Detect which cell encompasses the target text, then output its (X, Y) center coordinate. 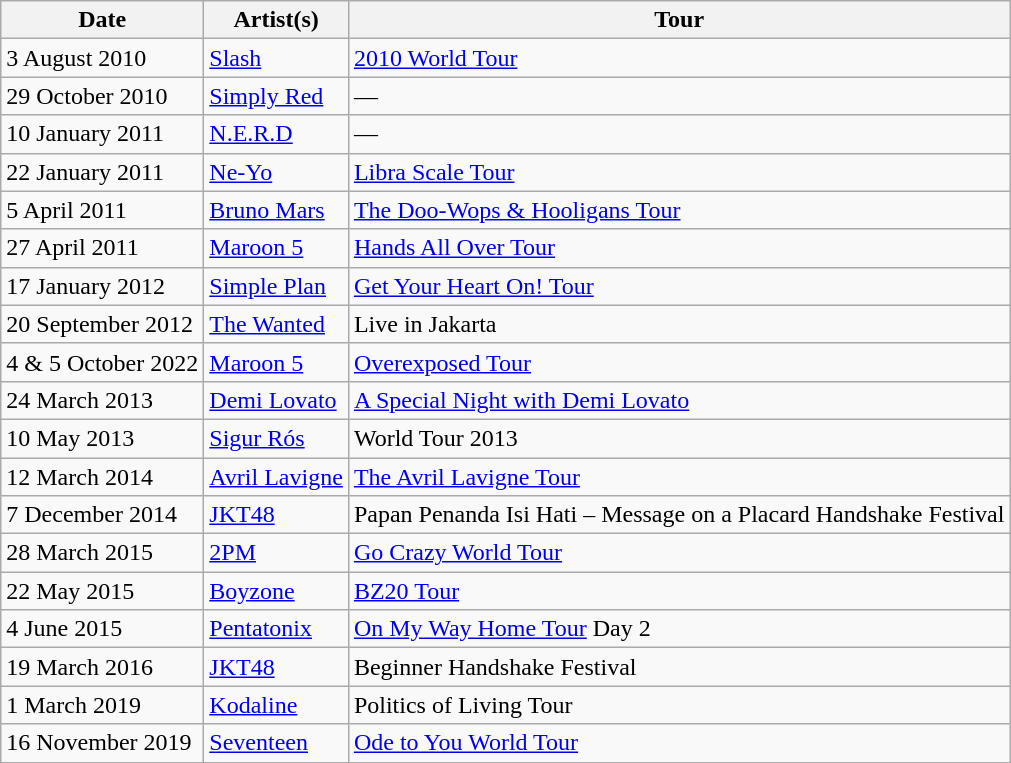
Simply Red (276, 96)
World Tour 2013 (679, 438)
Live in Jakarta (679, 324)
17 January 2012 (102, 286)
Politics of Living Tour (679, 705)
Go Crazy World Tour (679, 553)
Boyzone (276, 591)
Demi Lovato (276, 400)
19 March 2016 (102, 667)
Ne-Yo (276, 172)
4 & 5 October 2022 (102, 362)
Tour (679, 20)
29 October 2010 (102, 96)
N.E.R.D (276, 134)
Beginner Handshake Festival (679, 667)
Libra Scale Tour (679, 172)
Pentatonix (276, 629)
12 March 2014 (102, 477)
The Avril Lavigne Tour (679, 477)
22 May 2015 (102, 591)
A Special Night with Demi Lovato (679, 400)
Artist(s) (276, 20)
22 January 2011 (102, 172)
Ode to You World Tour (679, 743)
4 June 2015 (102, 629)
Kodaline (276, 705)
Slash (276, 58)
1 March 2019 (102, 705)
On My Way Home Tour Day 2 (679, 629)
24 March 2013 (102, 400)
Overexposed Tour (679, 362)
The Doo-Wops & Hooligans Tour (679, 210)
Papan Penanda Isi Hati – Message on a Placard Handshake Festival (679, 515)
Simple Plan (276, 286)
3 August 2010 (102, 58)
28 March 2015 (102, 553)
Get Your Heart On! Tour (679, 286)
2PM (276, 553)
16 November 2019 (102, 743)
10 January 2011 (102, 134)
2010 World Tour (679, 58)
BZ20 Tour (679, 591)
Bruno Mars (276, 210)
Hands All Over Tour (679, 248)
Sigur Rós (276, 438)
Avril Lavigne (276, 477)
10 May 2013 (102, 438)
Seventeen (276, 743)
27 April 2011 (102, 248)
The Wanted (276, 324)
Date (102, 20)
5 April 2011 (102, 210)
7 December 2014 (102, 515)
20 September 2012 (102, 324)
